Determine the [x, y] coordinate at the center of the cell enclosing the given text.  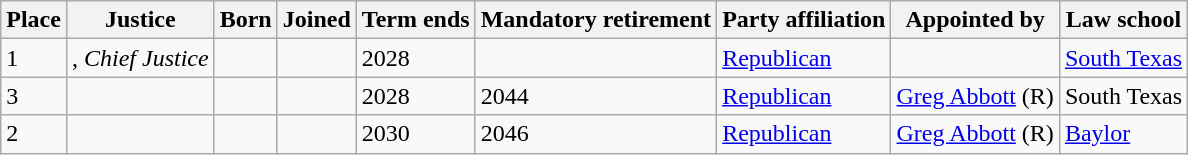
2030 [416, 134]
Baylor [1123, 134]
, Chief Justice [140, 58]
Justice [140, 20]
3 [34, 96]
Appointed by [975, 20]
Joined [316, 20]
2 [34, 134]
Born [246, 20]
Party affiliation [804, 20]
2044 [596, 96]
Place [34, 20]
2046 [596, 134]
1 [34, 58]
Law school [1123, 20]
Mandatory retirement [596, 20]
Term ends [416, 20]
